Identify which cell holds the provided text, then report its (x, y) central coordinate. 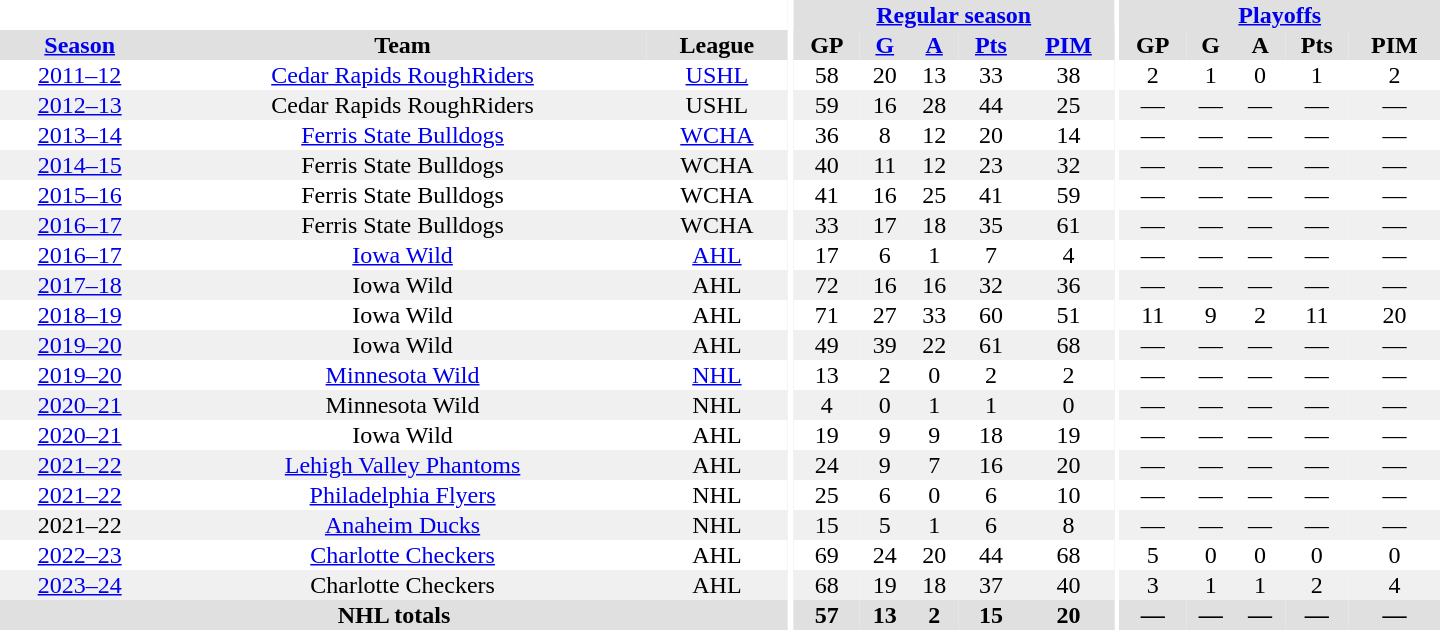
League (717, 45)
2013–14 (80, 135)
71 (828, 315)
37 (991, 585)
2018–19 (80, 315)
NHL totals (394, 615)
2022–23 (80, 555)
72 (828, 285)
Playoffs (1280, 15)
Philadelphia Flyers (402, 495)
39 (884, 345)
Regular season (954, 15)
23 (991, 165)
2011–12 (80, 75)
38 (1068, 75)
35 (991, 225)
2014–15 (80, 165)
58 (828, 75)
2012–13 (80, 105)
3 (1152, 585)
28 (934, 105)
14 (1068, 135)
Season (80, 45)
Lehigh Valley Phantoms (402, 465)
27 (884, 315)
60 (991, 315)
Anaheim Ducks (402, 525)
69 (828, 555)
57 (828, 615)
22 (934, 345)
51 (1068, 315)
49 (828, 345)
2017–18 (80, 285)
2023–24 (80, 585)
10 (1068, 495)
2015–16 (80, 195)
Team (402, 45)
